Scan for the cell matching the given text and deliver its (x, y) coordinate at center. 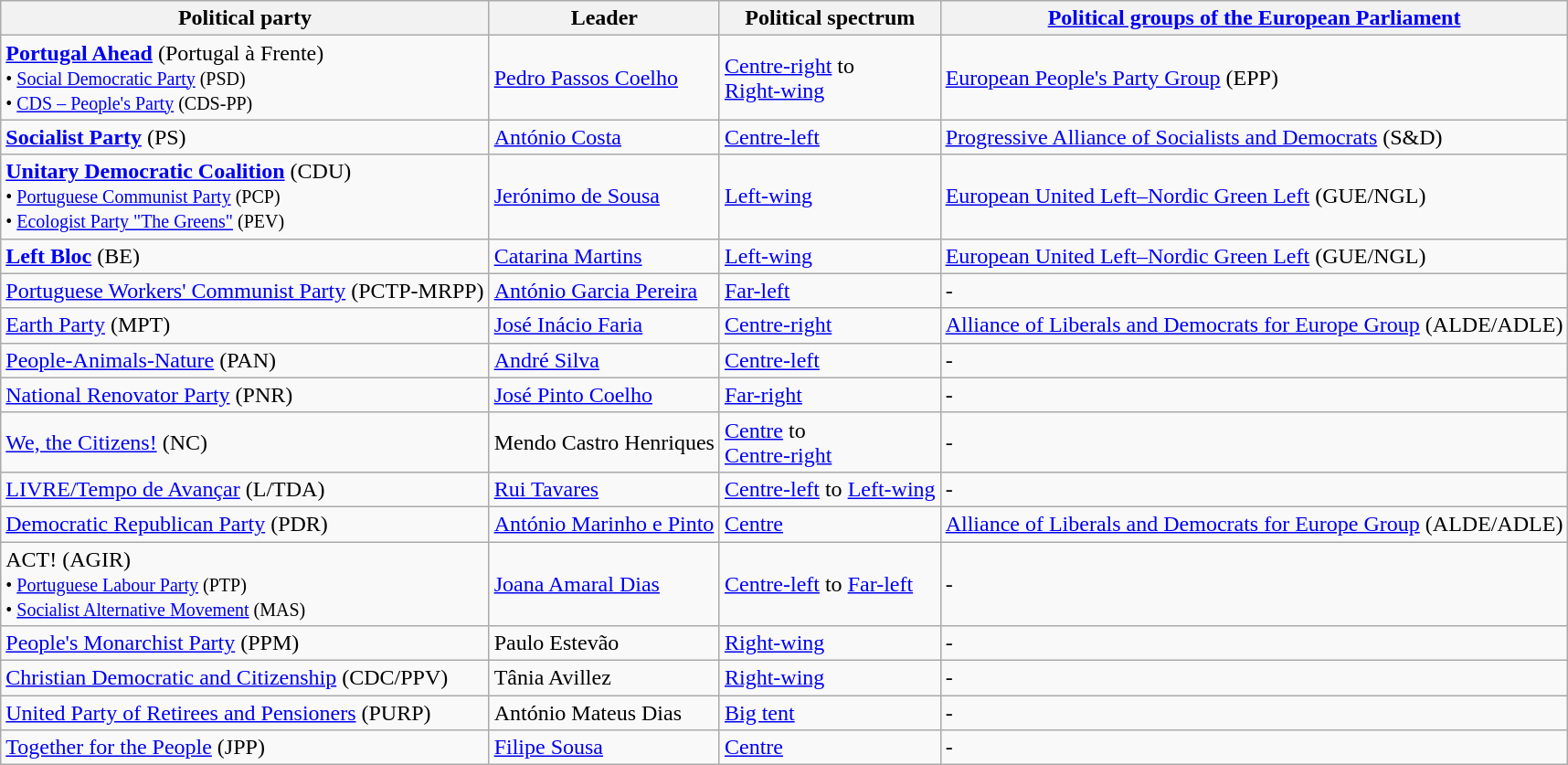
Progressive Alliance of Socialists and Democrats (S&D) (1254, 137)
Far-left (830, 291)
José Pinto Coelho (604, 395)
Political groups of the European Parliament (1254, 18)
Socialist Party (PS) (245, 137)
Far-right (830, 395)
ACT! (AGIR) • Portuguese Labour Party (PTP) • Socialist Alternative Movement (MAS) (245, 583)
António Mateus Dias (604, 713)
Big tent (830, 713)
Filipe Sousa (604, 748)
Tânia Avillez (604, 678)
People-Animals-Nature (PAN) (245, 360)
People's Monarchist Party (PPM) (245, 643)
Portuguese Workers' Communist Party (PCTP-MRPP) (245, 291)
Centre-right (830, 325)
Political party (245, 18)
Together for the People (JPP) (245, 748)
Leader (604, 18)
Centre to Centre-right (830, 442)
António Garcia Pereira (604, 291)
Christian Democratic and Citizenship (CDC/PPV) (245, 678)
Joana Amaral Dias (604, 583)
José Inácio Faria (604, 325)
António Costa (604, 137)
Earth Party (MPT) (245, 325)
United Party of Retirees and Pensioners (PURP) (245, 713)
National Renovator Party (PNR) (245, 395)
We, the Citizens! (NC) (245, 442)
Political spectrum (830, 18)
Catarina Martins (604, 256)
Jerónimo de Sousa (604, 197)
Portugal Ahead (Portugal à Frente) • Social Democratic Party (PSD) • CDS – People's Party (CDS-PP) (245, 78)
Rui Tavares (604, 489)
Left Bloc (BE) (245, 256)
Centre-left to Far-left (830, 583)
Pedro Passos Coelho (604, 78)
LIVRE/Tempo de Avançar (L/TDA) (245, 489)
Mendo Castro Henriques (604, 442)
Unitary Democratic Coalition (CDU) • Portuguese Communist Party (PCP) • Ecologist Party "The Greens" (PEV) (245, 197)
André Silva (604, 360)
Centre-right toRight-wing (830, 78)
Democratic Republican Party (PDR) (245, 524)
Paulo Estevão (604, 643)
António Marinho e Pinto (604, 524)
European People's Party Group (EPP) (1254, 78)
Centre-left to Left-wing (830, 489)
